Detect which cell encompasses the target text, then output its [X, Y] center coordinate. 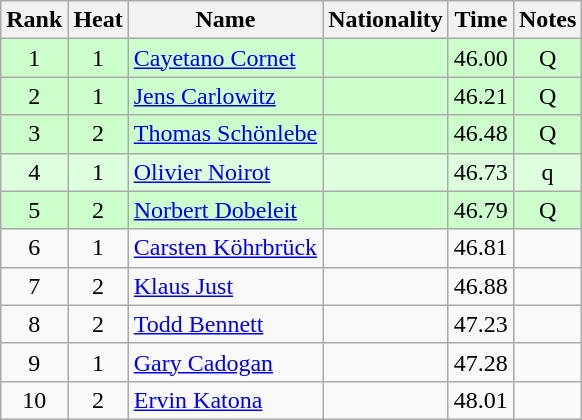
10 [34, 400]
6 [34, 248]
Klaus Just [225, 286]
Cayetano Cornet [225, 58]
4 [34, 172]
Name [225, 20]
Todd Bennett [225, 324]
Gary Cadogan [225, 362]
47.28 [480, 362]
Olivier Noirot [225, 172]
8 [34, 324]
46.88 [480, 286]
Heat [98, 20]
Nationality [386, 20]
46.79 [480, 210]
Thomas Schönlebe [225, 134]
46.00 [480, 58]
Carsten Köhrbrück [225, 248]
46.73 [480, 172]
5 [34, 210]
48.01 [480, 400]
Jens Carlowitz [225, 96]
q [547, 172]
Notes [547, 20]
3 [34, 134]
Norbert Dobeleit [225, 210]
46.81 [480, 248]
Rank [34, 20]
Time [480, 20]
9 [34, 362]
46.21 [480, 96]
7 [34, 286]
Ervin Katona [225, 400]
46.48 [480, 134]
47.23 [480, 324]
